Extract the (x, y) coordinate from the center of the cell holding the provided text.  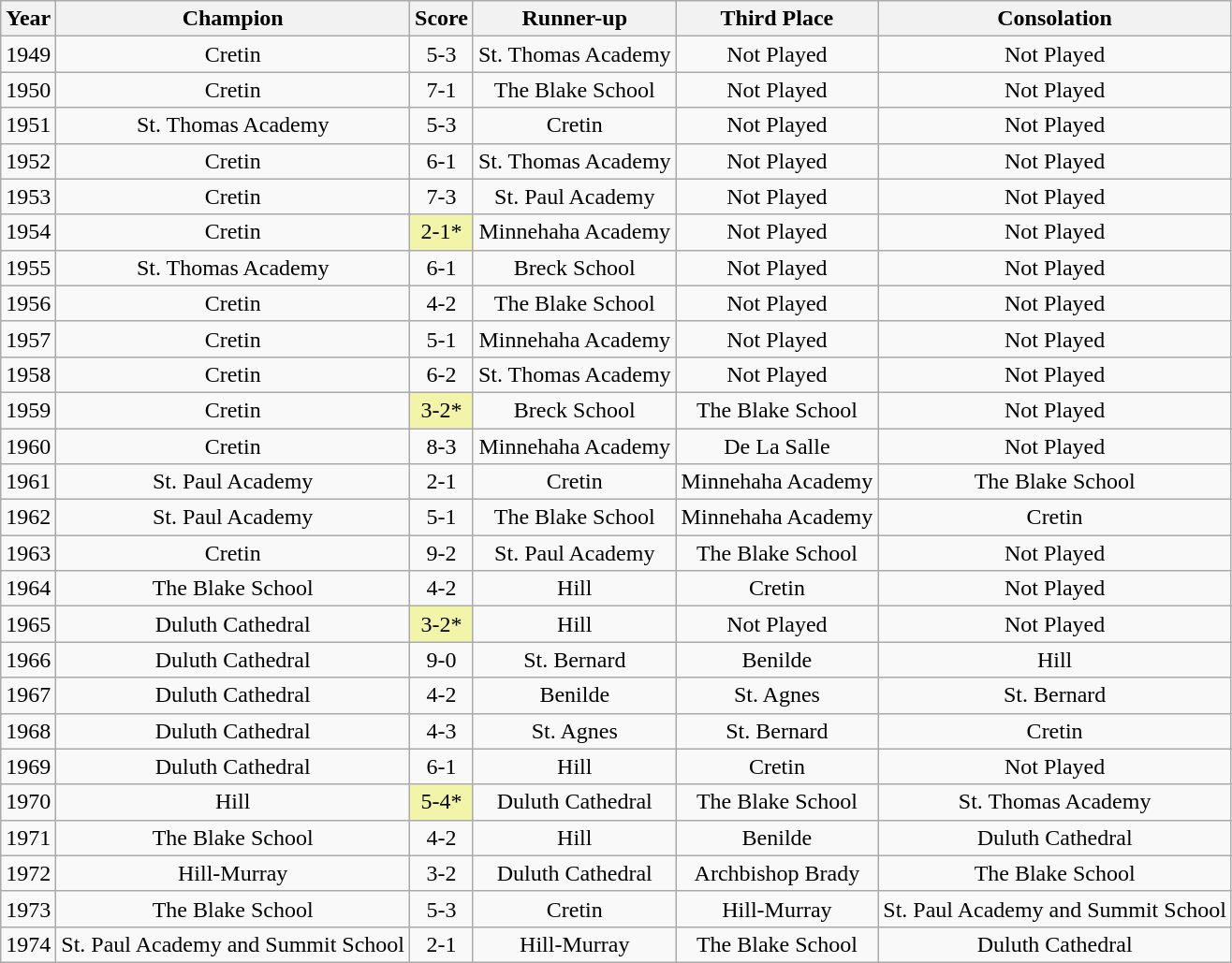
Champion (233, 19)
1955 (28, 268)
1967 (28, 695)
1963 (28, 553)
1954 (28, 232)
5-4* (442, 802)
1950 (28, 90)
1953 (28, 197)
1965 (28, 624)
1973 (28, 909)
1968 (28, 731)
1957 (28, 339)
1959 (28, 410)
Runner-up (575, 19)
1956 (28, 303)
1969 (28, 766)
Year (28, 19)
2-1* (442, 232)
1964 (28, 589)
8-3 (442, 446)
Score (442, 19)
1970 (28, 802)
1971 (28, 838)
1962 (28, 518)
4-3 (442, 731)
6-2 (442, 374)
7-1 (442, 90)
1952 (28, 161)
1958 (28, 374)
1961 (28, 482)
Third Place (777, 19)
7-3 (442, 197)
1960 (28, 446)
9-0 (442, 660)
1972 (28, 873)
3-2 (442, 873)
1974 (28, 944)
Consolation (1055, 19)
9-2 (442, 553)
Archbishop Brady (777, 873)
De La Salle (777, 446)
1951 (28, 125)
1966 (28, 660)
1949 (28, 54)
